Search for the cell housing the specified text and yield its [x, y] center coordinate. 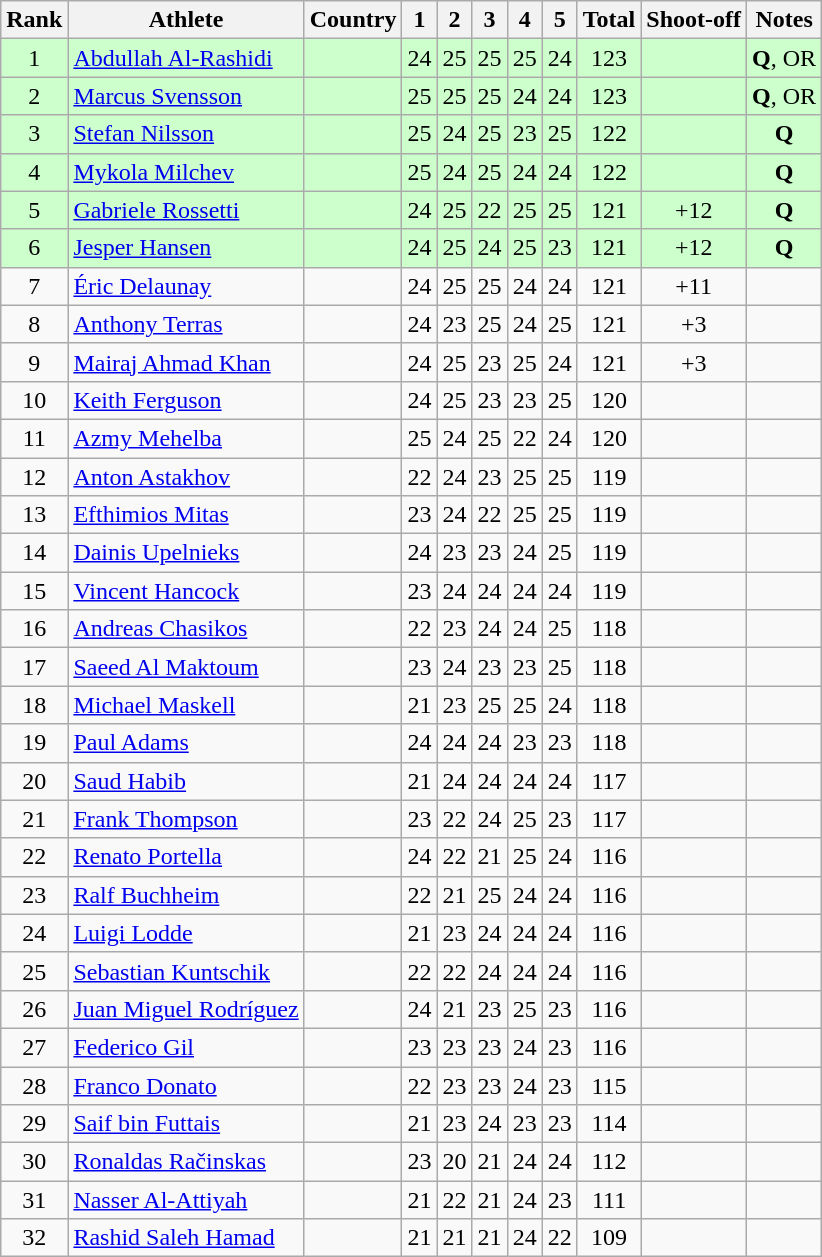
Saeed Al Maktoum [186, 667]
Dainis Upelnieks [186, 553]
13 [34, 515]
7 [34, 286]
Franco Donato [186, 1085]
Juan Miguel Rodríguez [186, 1009]
Michael Maskell [186, 705]
Gabriele Rossetti [186, 210]
Marcus Svensson [186, 96]
9 [34, 362]
Rashid Saleh Hamad [186, 1238]
17 [34, 667]
14 [34, 553]
18 [34, 705]
Anthony Terras [186, 324]
Andreas Chasikos [186, 629]
Sebastian Kuntschik [186, 971]
Ronaldas Račinskas [186, 1162]
112 [609, 1162]
Frank Thompson [186, 819]
Stefan Nilsson [186, 134]
109 [609, 1238]
19 [34, 743]
+11 [694, 286]
Mairaj Ahmad Khan [186, 362]
111 [609, 1200]
16 [34, 629]
Vincent Hancock [186, 591]
Ralf Buchheim [186, 895]
Azmy Mehelba [186, 438]
Paul Adams [186, 743]
26 [34, 1009]
Abdullah Al-Rashidi [186, 58]
15 [34, 591]
11 [34, 438]
Nasser Al-Attiyah [186, 1200]
27 [34, 1047]
Notes [784, 20]
115 [609, 1085]
29 [34, 1124]
Country [353, 20]
Jesper Hansen [186, 248]
Mykola Milchev [186, 172]
Saud Habib [186, 781]
28 [34, 1085]
Athlete [186, 20]
6 [34, 248]
Saif bin Futtais [186, 1124]
Efthimios Mitas [186, 515]
Keith Ferguson [186, 400]
8 [34, 324]
Total [609, 20]
Anton Astakhov [186, 477]
Éric Delaunay [186, 286]
Shoot-off [694, 20]
Renato Portella [186, 857]
Luigi Lodde [186, 933]
32 [34, 1238]
12 [34, 477]
Federico Gil [186, 1047]
31 [34, 1200]
Rank [34, 20]
114 [609, 1124]
30 [34, 1162]
10 [34, 400]
